Return the (X, Y) coordinate for the center point of the cell that contains the specified text.  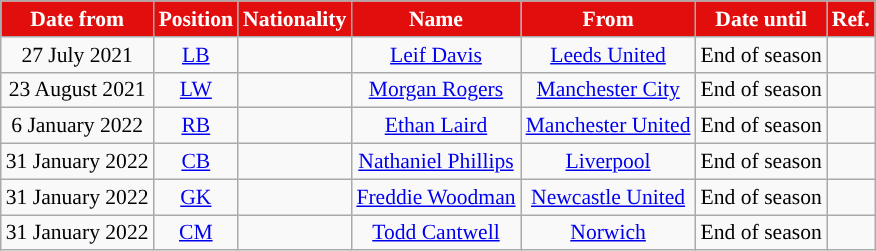
Todd Cantwell (436, 233)
Leeds United (608, 55)
From (608, 19)
Ref. (851, 19)
Newcastle United (608, 197)
Nationality (294, 19)
27 July 2021 (78, 55)
RB (196, 126)
Manchester City (608, 90)
Morgan Rogers (436, 90)
Manchester United (608, 126)
LB (196, 55)
Ethan Laird (436, 126)
6 January 2022 (78, 126)
CB (196, 162)
Liverpool (608, 162)
Name (436, 19)
CM (196, 233)
23 August 2021 (78, 90)
Position (196, 19)
Freddie Woodman (436, 197)
GK (196, 197)
LW (196, 90)
Leif Davis (436, 55)
Date from (78, 19)
Norwich (608, 233)
Nathaniel Phillips (436, 162)
Date until (762, 19)
